Detect which cell encompasses the target text, then output its [x, y] center coordinate. 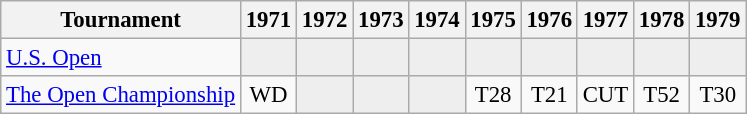
U.S. Open [121, 58]
1975 [493, 20]
T30 [718, 95]
1978 [661, 20]
WD [268, 95]
T21 [549, 95]
CUT [605, 95]
1972 [325, 20]
1979 [718, 20]
The Open Championship [121, 95]
1974 [437, 20]
Tournament [121, 20]
T52 [661, 95]
1977 [605, 20]
T28 [493, 95]
1971 [268, 20]
1973 [381, 20]
1976 [549, 20]
